Extract the (x, y) coordinate from the center of the cell holding the provided text.  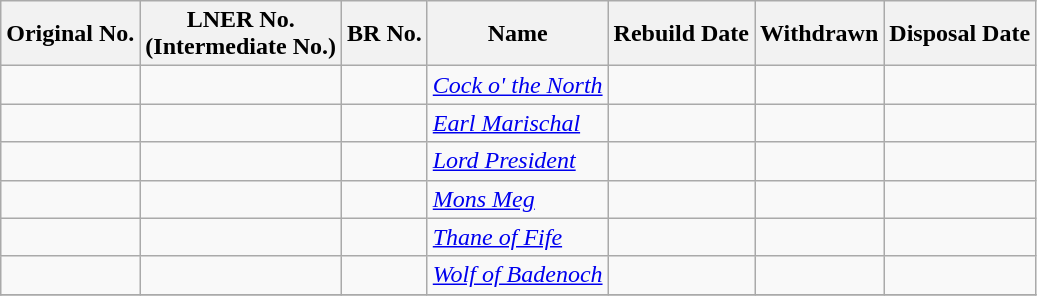
BR No. (385, 34)
Name (518, 34)
LNER No. (Intermediate No.) (241, 34)
Withdrawn (818, 34)
Wolf of Badenoch (518, 275)
Mons Meg (518, 199)
Lord President (518, 161)
Disposal Date (960, 34)
Earl Marischal (518, 123)
Rebuild Date (681, 34)
Cock o' the North (518, 85)
Thane of Fife (518, 237)
Original No. (70, 34)
